Output the (x, y) coordinate of the center of the cell containing the given text.  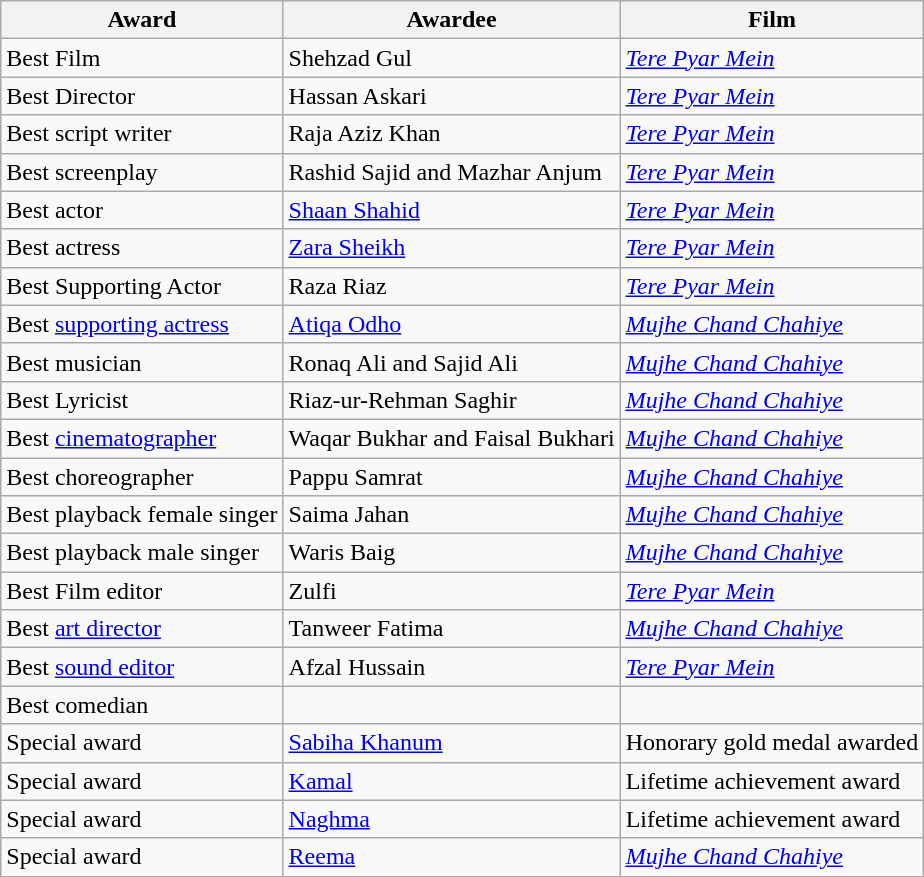
Zulfi (452, 591)
Riaz-ur-Rehman Saghir (452, 400)
Best Lyricist (142, 400)
Honorary gold medal awarded (772, 743)
Best screenplay (142, 172)
Rashid Sajid and Mazhar Anjum (452, 172)
Film (772, 20)
Best comedian (142, 705)
Waris Baig (452, 553)
Shaan Shahid (452, 210)
Waqar Bukhar and Faisal Bukhari (452, 438)
Best cinematographer (142, 438)
Best Director (142, 96)
Best choreographer (142, 477)
Best playback female singer (142, 515)
Best Supporting Actor (142, 286)
Tanweer Fatima (452, 629)
Shehzad Gul (452, 58)
Best actor (142, 210)
Best art director (142, 629)
Raja Aziz Khan (452, 134)
Best Film editor (142, 591)
Best musician (142, 362)
Ronaq Ali and Sajid Ali (452, 362)
Awardee (452, 20)
Raza Riaz (452, 286)
Reema (452, 857)
Naghma (452, 819)
Zara Sheikh (452, 248)
Atiqa Odho (452, 324)
Award (142, 20)
Sabiha Khanum (452, 743)
Best actress (142, 248)
Best Film (142, 58)
Saima Jahan (452, 515)
Best script writer (142, 134)
Hassan Askari (452, 96)
Kamal (452, 781)
Pappu Samrat (452, 477)
Best playback male singer (142, 553)
Best supporting actress (142, 324)
Afzal Hussain (452, 667)
Best sound editor (142, 667)
